Scan for the cell matching the given text and deliver its [X, Y] coordinate at center. 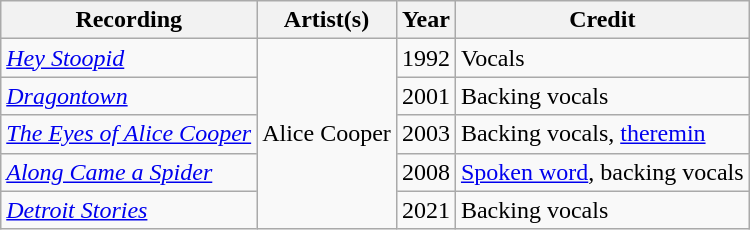
Hey Stoopid [129, 58]
2021 [426, 210]
2008 [426, 172]
Dragontown [129, 96]
Recording [129, 20]
Along Came a Spider [129, 172]
2001 [426, 96]
Year [426, 20]
Detroit Stories [129, 210]
2003 [426, 134]
The Eyes of Alice Cooper [129, 134]
Credit [602, 20]
1992 [426, 58]
Vocals [602, 58]
Artist(s) [327, 20]
Backing vocals, theremin [602, 134]
Spoken word, backing vocals [602, 172]
Alice Cooper [327, 134]
